Detect which cell encompasses the target text, then output its [x, y] center coordinate. 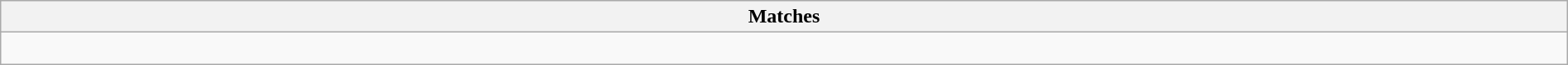
Matches [784, 17]
